Extract the [X, Y] coordinate from the center of the cell holding the provided text.  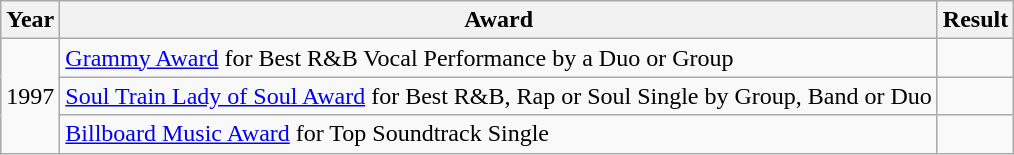
Billboard Music Award for Top Soundtrack Single [499, 134]
Grammy Award for Best R&B Vocal Performance by a Duo or Group [499, 58]
Result [975, 20]
Award [499, 20]
Year [30, 20]
1997 [30, 96]
Soul Train Lady of Soul Award for Best R&B, Rap or Soul Single by Group, Band or Duo [499, 96]
